Return (X, Y) of the center of cell containing provided text 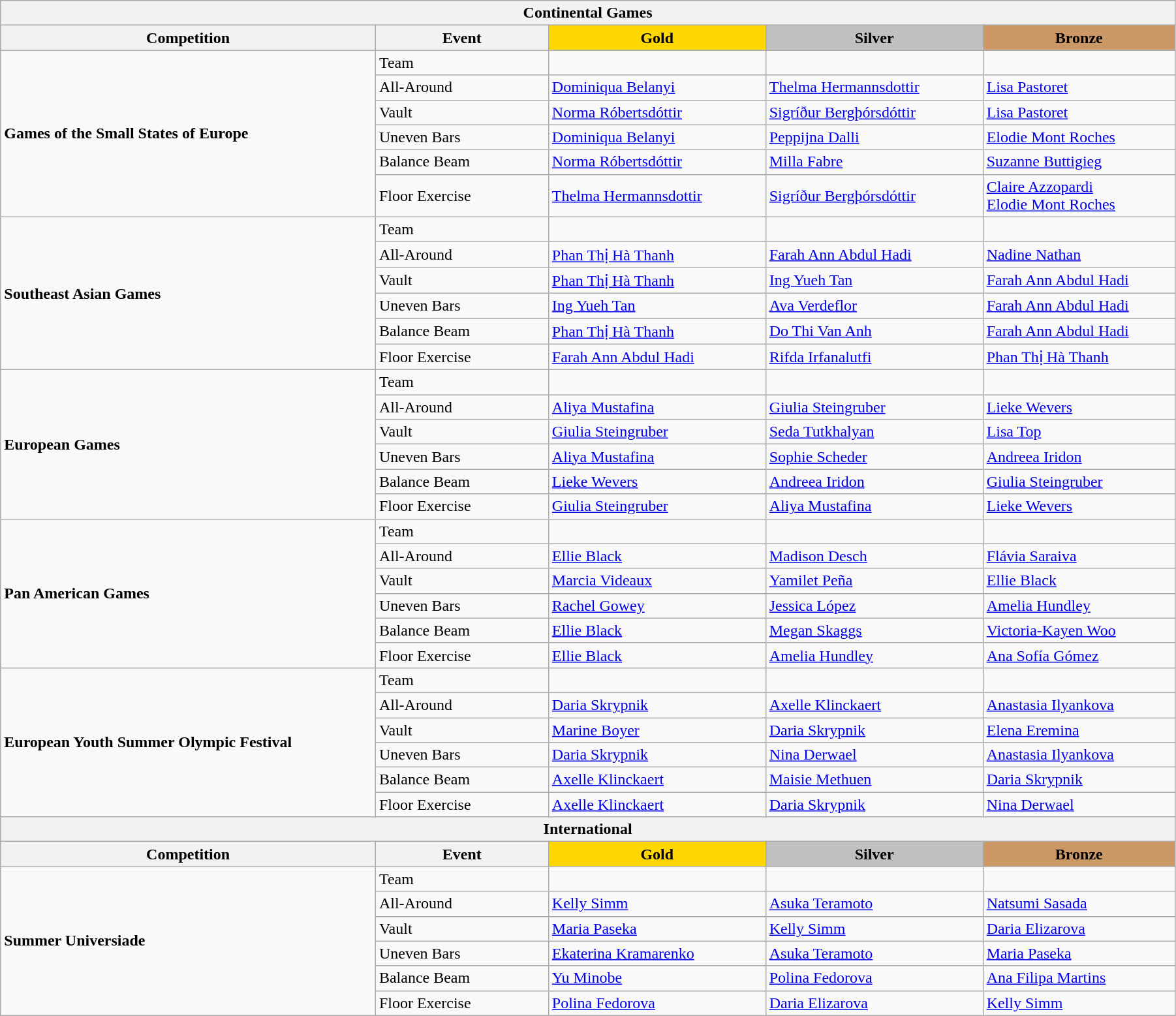
Elena Eremina (1079, 730)
Seda Tutkhalyan (874, 432)
Ana Sofía Gómez (1079, 655)
Ava Verdeflor (874, 305)
Games of the Small States of Europe (188, 133)
Maisie Methuen (874, 780)
Jessica López (874, 606)
Claire Azzopardi Elodie Mont Roches (1079, 196)
Pan American Games (188, 593)
Victoria-Kayen Woo (1079, 630)
Madison Desch (874, 556)
Peppijna Dalli (874, 137)
Natsumi Sasada (1079, 904)
Summer Universiade (188, 941)
Marine Boyer (657, 730)
Continental Games (588, 13)
Yamilet Peña (874, 581)
Rifda Irfanalutfi (874, 357)
International (588, 829)
European Games (188, 444)
Sophie Scheder (874, 457)
Ekaterina Kramarenko (657, 953)
Milla Fabre (874, 162)
Rachel Gowey (657, 606)
Lisa Top (1079, 432)
Southeast Asian Games (188, 293)
Nadine Nathan (1079, 254)
Suzanne Buttigieg (1079, 162)
Marcia Videaux (657, 581)
Yu Minobe (657, 978)
Megan Skaggs (874, 630)
Ana Filipa Martins (1079, 978)
Elodie Mont Roches (1079, 137)
Do Thi Van Anh (874, 331)
Flávia Saraiva (1079, 556)
European Youth Summer Olympic Festival (188, 742)
